Extract the (x, y) coordinate from the center of the cell holding the provided text.  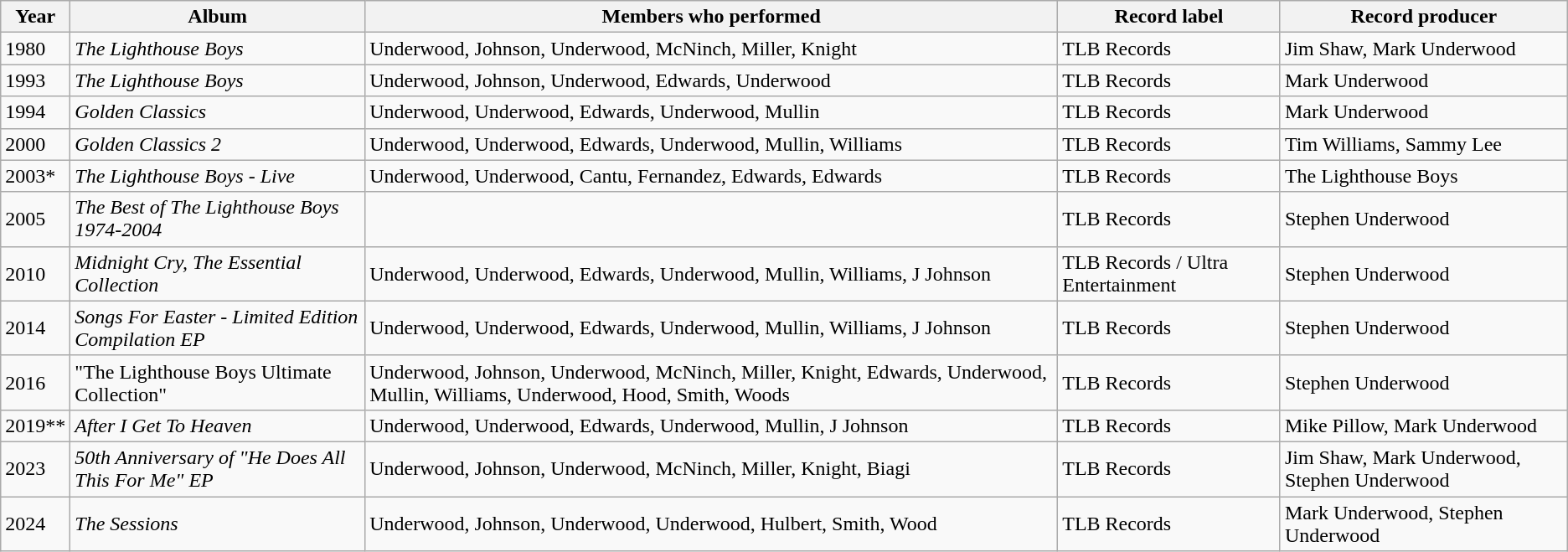
Record producer (1424, 17)
After I Get To Heaven (218, 426)
2003* (35, 176)
1994 (35, 112)
Mike Pillow, Mark Underwood (1424, 426)
Golden Classics (218, 112)
2023 (35, 469)
2014 (35, 328)
Tim Williams, Sammy Lee (1424, 144)
Underwood, Johnson, Underwood, Underwood, Hulbert, Smith, Wood (712, 523)
The Sessions (218, 523)
1993 (35, 80)
Underwood, Johnson, Underwood, McNinch, Miller, Knight (712, 49)
Golden Classics 2 (218, 144)
The Lighthouse Boys - Live (218, 176)
Underwood, Johnson, Underwood, McNinch, Miller, Knight, Edwards, Underwood, Mullin, Williams, Underwood, Hood, Smith, Woods (712, 382)
2000 (35, 144)
Midnight Cry, The Essential Collection (218, 273)
2016 (35, 382)
TLB Records / Ultra Entertainment (1169, 273)
Underwood, Underwood, Edwards, Underwood, Mullin, Williams (712, 144)
Underwood, Johnson, Underwood, Edwards, Underwood (712, 80)
Songs For Easter - Limited Edition Compilation EP (218, 328)
Jim Shaw, Mark Underwood, Stephen Underwood (1424, 469)
Underwood, Johnson, Underwood, McNinch, Miller, Knight, Biagi (712, 469)
Underwood, Underwood, Cantu, Fernandez, Edwards, Edwards (712, 176)
The Best of The Lighthouse Boys 1974-2004 (218, 219)
Album (218, 17)
Members who performed (712, 17)
"The Lighthouse Boys Ultimate Collection" (218, 382)
50th Anniversary of "He Does All This For Me" EP (218, 469)
Underwood, Underwood, Edwards, Underwood, Mullin, J Johnson (712, 426)
Jim Shaw, Mark Underwood (1424, 49)
2010 (35, 273)
1980 (35, 49)
Underwood, Underwood, Edwards, Underwood, Mullin (712, 112)
Mark Underwood, Stephen Underwood (1424, 523)
2005 (35, 219)
2024 (35, 523)
Record label (1169, 17)
2019** (35, 426)
Year (35, 17)
